From the cell containing the given text, extract its center point as (x, y) coordinate. 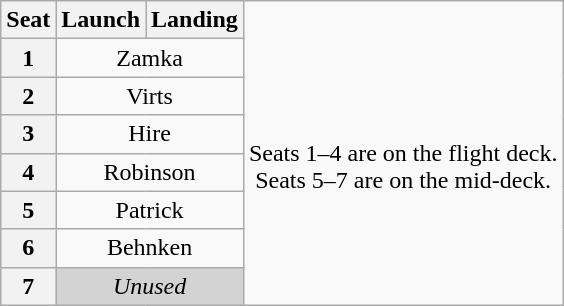
Hire (150, 134)
Robinson (150, 172)
Unused (150, 286)
Seats 1–4 are on the flight deck.Seats 5–7 are on the mid-deck. (403, 153)
Virts (150, 96)
Launch (101, 20)
Zamka (150, 58)
6 (28, 248)
Seat (28, 20)
7 (28, 286)
5 (28, 210)
Patrick (150, 210)
Landing (195, 20)
Behnken (150, 248)
3 (28, 134)
2 (28, 96)
4 (28, 172)
1 (28, 58)
